Scan for the cell matching the given text and deliver its [X, Y] coordinate at center. 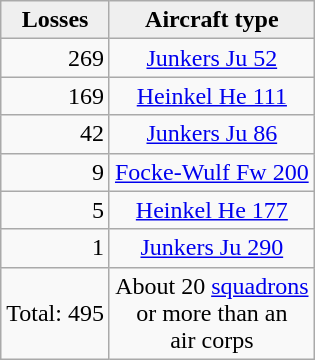
1 [56, 248]
Junkers Ju 290 [212, 248]
Junkers Ju 52 [212, 58]
269 [56, 58]
9 [56, 172]
Junkers Ju 86 [212, 134]
Losses [56, 20]
Total: 495 [56, 313]
Focke-Wulf Fw 200 [212, 172]
Heinkel He 177 [212, 210]
169 [56, 96]
Heinkel He 111 [212, 96]
Aircraft type [212, 20]
5 [56, 210]
About 20 squadronsor more than anair corps [212, 313]
42 [56, 134]
